Scan for the cell matching the given text and deliver its (x, y) coordinate at center. 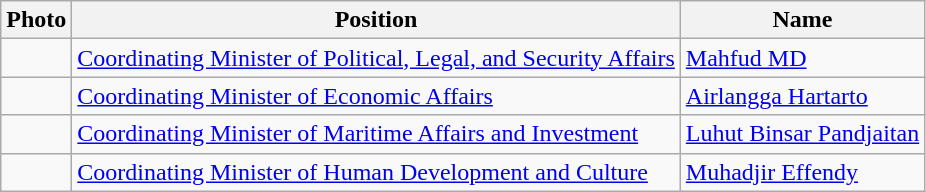
Coordinating Minister of Political, Legal, and Security Affairs (376, 58)
Mahfud MD (802, 58)
Airlangga Hartarto (802, 96)
Coordinating Minister of Human Development and Culture (376, 172)
Photo (36, 20)
Muhadjir Effendy (802, 172)
Position (376, 20)
Coordinating Minister of Maritime Affairs and Investment (376, 134)
Luhut Binsar Pandjaitan (802, 134)
Name (802, 20)
Coordinating Minister of Economic Affairs (376, 96)
